For the text-containing cell, return its midpoint in [x, y] coordinate format. 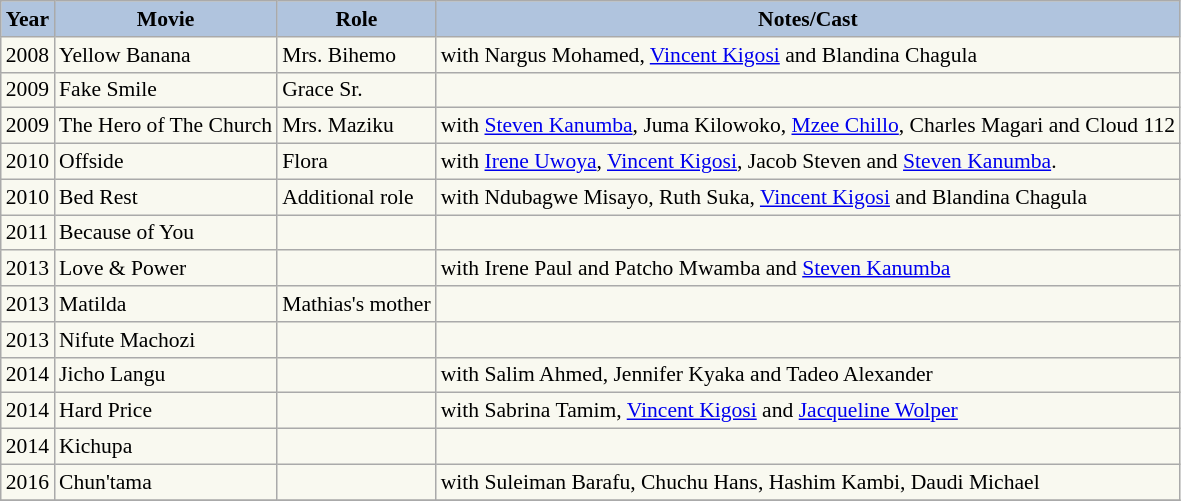
with Sabrina Tamim, Vincent Kigosi and Jacqueline Wolper [808, 411]
Grace Sr. [356, 90]
2016 [28, 482]
2011 [28, 233]
Mrs. Bihemo [356, 55]
Mrs. Maziku [356, 126]
Bed Rest [166, 197]
with Ndubagwe Misayo, Ruth Suka, Vincent Kigosi and Blandina Chagula [808, 197]
Hard Price [166, 411]
Flora [356, 162]
Because of You [166, 233]
Matilda [166, 304]
Fake Smile [166, 90]
Role [356, 19]
with Irene Paul and Patcho Mwamba and Steven Kanumba [808, 269]
Offside [166, 162]
with Suleiman Barafu, Chuchu Hans, Hashim Kambi, Daudi Michael [808, 482]
Chun'tama [166, 482]
Jicho Langu [166, 375]
2008 [28, 55]
Love & Power [166, 269]
with Salim Ahmed, Jennifer Kyaka and Tadeo Alexander [808, 375]
Movie [166, 19]
Notes/Cast [808, 19]
Additional role [356, 197]
Yellow Banana [166, 55]
The Hero of The Church [166, 126]
with Irene Uwoya, Vincent Kigosi, Jacob Steven and Steven Kanumba. [808, 162]
Kichupa [166, 447]
Mathias's mother [356, 304]
with Nargus Mohamed, Vincent Kigosi and Blandina Chagula [808, 55]
Nifute Machozi [166, 340]
with Steven Kanumba, Juma Kilowoko, Mzee Chillo, Charles Magari and Cloud 112 [808, 126]
Year [28, 19]
